Extract the [X, Y] coordinate from the center of the cell holding the provided text.  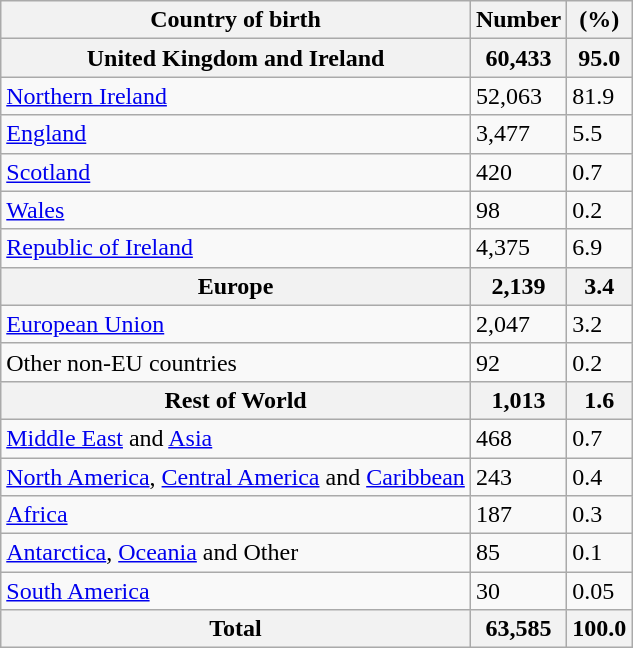
1,013 [518, 400]
63,585 [518, 629]
0.1 [600, 553]
(%) [600, 20]
0.05 [600, 591]
Republic of Ireland [236, 248]
6.9 [600, 248]
30 [518, 591]
95.0 [600, 58]
187 [518, 515]
South America [236, 591]
60,433 [518, 58]
100.0 [600, 629]
243 [518, 477]
Europe [236, 286]
85 [518, 553]
European Union [236, 324]
Rest of World [236, 400]
468 [518, 438]
Wales [236, 210]
92 [518, 362]
England [236, 134]
North America, Central America and Caribbean [236, 477]
3.4 [600, 286]
Other non-EU countries [236, 362]
81.9 [600, 96]
0.3 [600, 515]
98 [518, 210]
Scotland [236, 172]
3,477 [518, 134]
0.4 [600, 477]
Total [236, 629]
Number [518, 20]
Antarctica, Oceania and Other [236, 553]
Africa [236, 515]
420 [518, 172]
1.6 [600, 400]
Northern Ireland [236, 96]
52,063 [518, 96]
2,139 [518, 286]
3.2 [600, 324]
Country of birth [236, 20]
Middle East and Asia [236, 438]
2,047 [518, 324]
5.5 [600, 134]
United Kingdom and Ireland [236, 58]
4,375 [518, 248]
